Return [X, Y] of the center of cell containing provided text 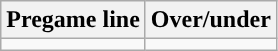
Over/under [210, 20]
Pregame line [74, 20]
